Pinpoint the cell where the given text exists, returning its (x, y) midpoint coordinate. 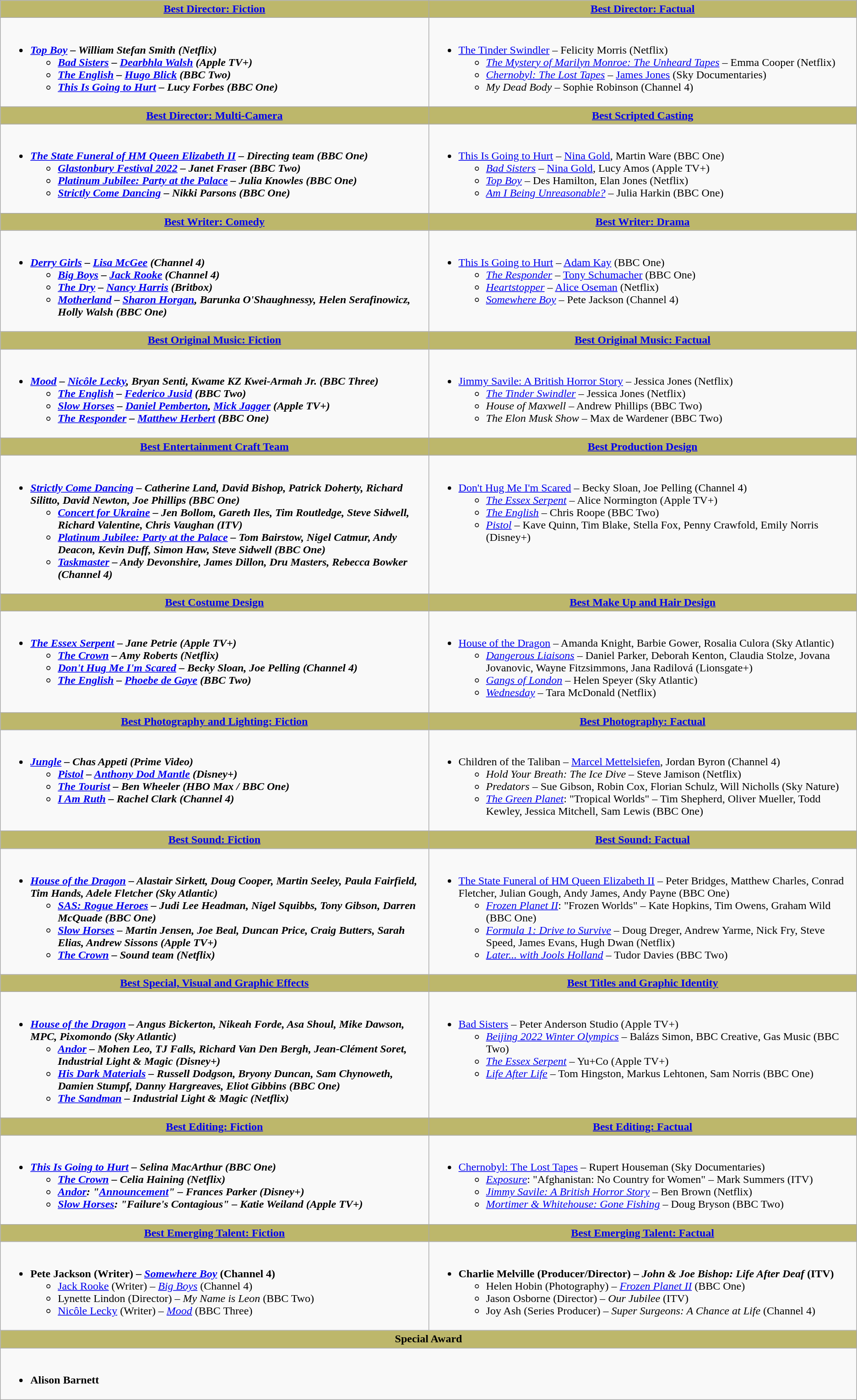
Best Scripted Casting (643, 115)
Best Writer: Drama (643, 222)
Best Photography: Factual (643, 721)
Best Sound: Factual (643, 840)
Best Original Music: Factual (643, 340)
Best Original Music: Fiction (214, 340)
Best Director: Multi-Camera (214, 115)
Best Photography and Lighting: Fiction (214, 721)
Best Director: Fiction (214, 9)
Best Emerging Talent: Fiction (214, 1233)
Best Production Design (643, 447)
Alison Barnett (428, 1374)
Special Award (428, 1339)
Best Make Up and Hair Design (643, 602)
Best Special, Visual and Graphic Effects (214, 983)
Best Editing: Factual (643, 1127)
Best Titles and Graphic Identity (643, 983)
Best Writer: Comedy (214, 222)
Best Costume Design (214, 602)
Best Entertainment Craft Team (214, 447)
Best Sound: Fiction (214, 840)
Best Editing: Fiction (214, 1127)
Best Emerging Talent: Factual (643, 1233)
Best Director: Factual (643, 9)
